Search for the cell housing the specified text and yield its (x, y) center coordinate. 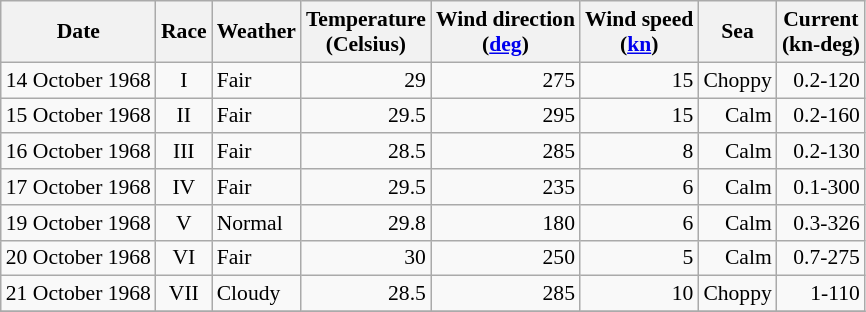
0.1-300 (821, 187)
15 October 1968 (78, 116)
Race (184, 32)
Weather (256, 32)
8 (639, 152)
Cloudy (256, 294)
17 October 1968 (78, 187)
29.8 (366, 223)
30 (366, 258)
V (184, 223)
II (184, 116)
Sea (737, 32)
14 October 1968 (78, 80)
295 (506, 116)
16 October 1968 (78, 152)
0.7-275 (821, 258)
Normal (256, 223)
180 (506, 223)
5 (639, 258)
275 (506, 80)
21 October 1968 (78, 294)
10 (639, 294)
0.3-326 (821, 223)
VI (184, 258)
235 (506, 187)
Current(kn-deg) (821, 32)
20 October 1968 (78, 258)
0.2-130 (821, 152)
29 (366, 80)
VII (184, 294)
Wind direction(deg) (506, 32)
IV (184, 187)
19 October 1968 (78, 223)
III (184, 152)
1-110 (821, 294)
250 (506, 258)
0.2-120 (821, 80)
Date (78, 32)
Temperature(Celsius) (366, 32)
Wind speed(kn) (639, 32)
0.2-160 (821, 116)
I (184, 80)
